Detect which cell encompasses the target text, then output its (X, Y) center coordinate. 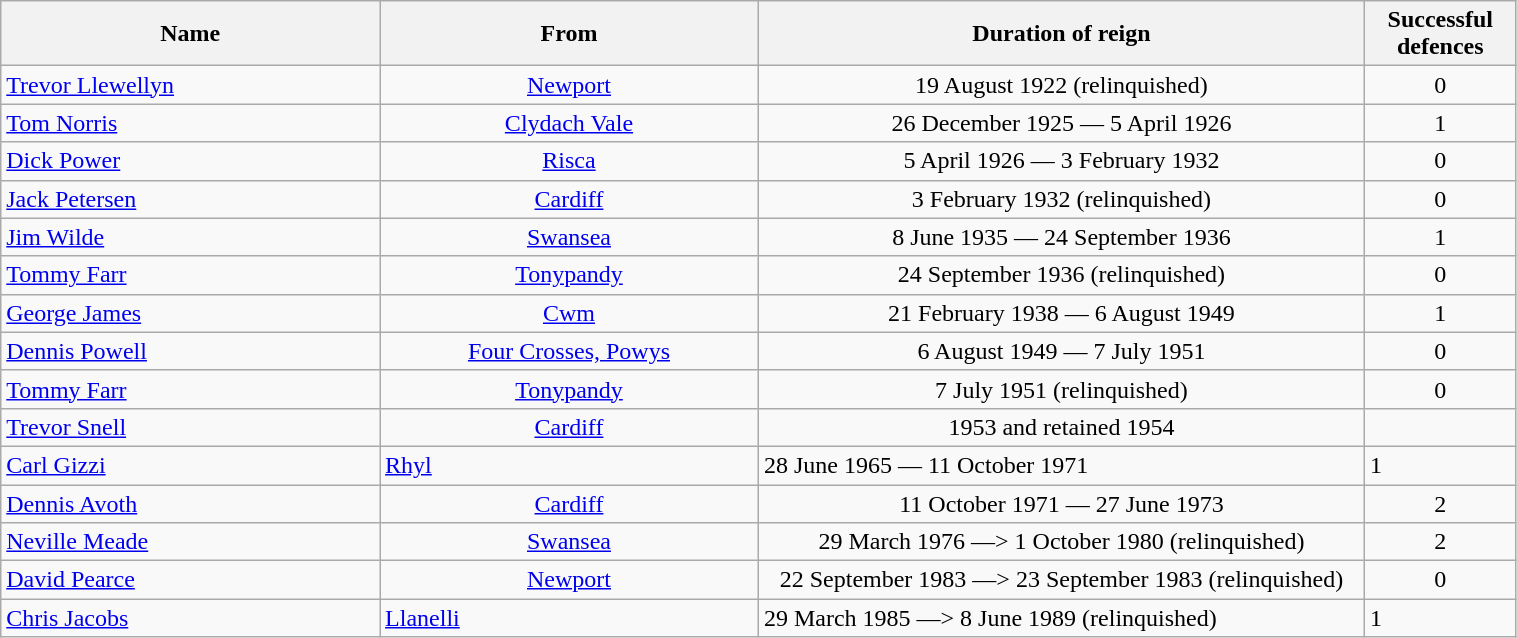
Duration of reign (1061, 34)
Chris Jacobs (190, 618)
Clydach Vale (570, 123)
Rhyl (570, 465)
29 March 1976 —> 1 October 1980 (relinquished) (1061, 542)
Four Crosses, Powys (570, 351)
11 October 1971 — 27 June 1973 (1061, 503)
7 July 1951 (relinquished) (1061, 389)
6 August 1949 — 7 July 1951 (1061, 351)
Risca (570, 161)
5 April 1926 — 3 February 1932 (1061, 161)
Dennis Powell (190, 351)
Jack Petersen (190, 199)
Carl Gizzi (190, 465)
Dennis Avoth (190, 503)
Llanelli (570, 618)
1953 and retained 1954 (1061, 427)
8 June 1935 — 24 September 1936 (1061, 237)
Jim Wilde (190, 237)
Dick Power (190, 161)
George James (190, 313)
24 September 1936 (relinquished) (1061, 275)
28 June 1965 — 11 October 1971 (1061, 465)
Cwm (570, 313)
Name (190, 34)
Successful defences (1440, 34)
19 August 1922 (relinquished) (1061, 85)
22 September 1983 —> 23 September 1983 (relinquished) (1061, 580)
Neville Meade (190, 542)
Trevor Llewellyn (190, 85)
Trevor Snell (190, 427)
David Pearce (190, 580)
Tom Norris (190, 123)
29 March 1985 —> 8 June 1989 (relinquished) (1061, 618)
26 December 1925 — 5 April 1926 (1061, 123)
21 February 1938 — 6 August 1949 (1061, 313)
3 February 1932 (relinquished) (1061, 199)
From (570, 34)
